Extract the [x, y] coordinate from the center of the cell holding the provided text.  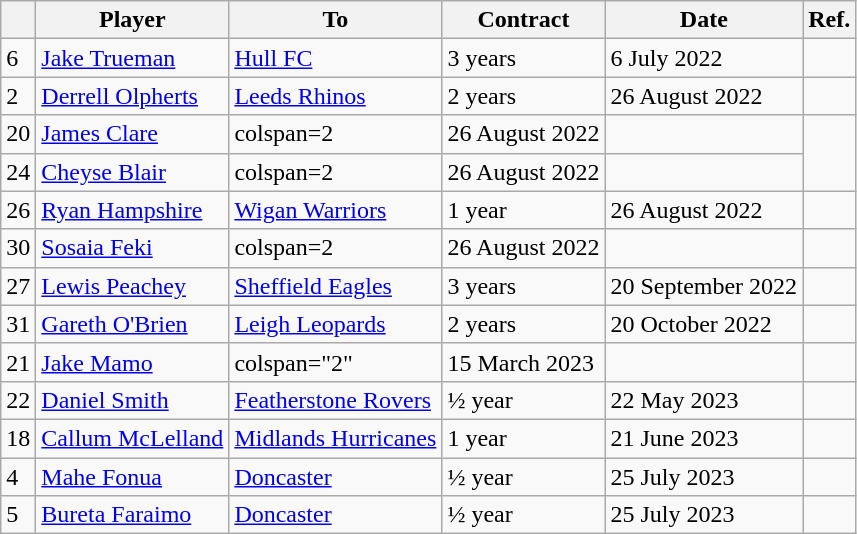
Sheffield Eagles [336, 286]
21 June 2023 [704, 438]
6 July 2022 [704, 58]
James Clare [132, 134]
Derrell Olpherts [132, 96]
Mahe Fonua [132, 477]
Bureta Faraimo [132, 515]
20 October 2022 [704, 324]
Wigan Warriors [336, 210]
Featherstone Rovers [336, 400]
2 [18, 96]
5 [18, 515]
22 [18, 400]
Date [704, 20]
Contract [524, 20]
Jake Mamo [132, 362]
Midlands Hurricanes [336, 438]
Jake Trueman [132, 58]
31 [18, 324]
colspan="2" [336, 362]
21 [18, 362]
27 [18, 286]
To [336, 20]
Cheyse Blair [132, 172]
Ryan Hampshire [132, 210]
18 [18, 438]
Sosaia Feki [132, 248]
22 May 2023 [704, 400]
Ref. [830, 20]
Gareth O'Brien [132, 324]
Leigh Leopards [336, 324]
20 [18, 134]
30 [18, 248]
Hull FC [336, 58]
6 [18, 58]
20 September 2022 [704, 286]
4 [18, 477]
26 [18, 210]
15 March 2023 [524, 362]
Daniel Smith [132, 400]
Player [132, 20]
24 [18, 172]
Callum McLelland [132, 438]
Leeds Rhinos [336, 96]
Lewis Peachey [132, 286]
